Return (x, y) of the center of cell containing provided text 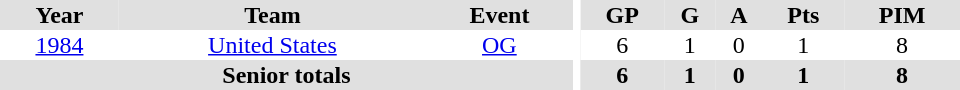
A (738, 15)
Pts (804, 15)
Event (500, 15)
United States (272, 45)
OG (500, 45)
PIM (902, 15)
G (690, 15)
Team (272, 15)
Year (60, 15)
Senior totals (286, 75)
1984 (60, 45)
GP (622, 15)
